Locate the cell with the specified text and output its [X, Y] center coordinate. 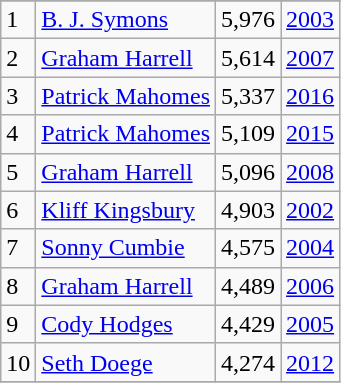
5,109 [248, 134]
6 [18, 210]
2008 [310, 172]
Seth Doege [126, 362]
5,976 [248, 20]
4 [18, 134]
2007 [310, 58]
4,903 [248, 210]
1 [18, 20]
2002 [310, 210]
4,489 [248, 286]
B. J. Symons [126, 20]
5,096 [248, 172]
2 [18, 58]
5 [18, 172]
2003 [310, 20]
Cody Hodges [126, 324]
10 [18, 362]
2005 [310, 324]
5,614 [248, 58]
2012 [310, 362]
2015 [310, 134]
2006 [310, 286]
2016 [310, 96]
8 [18, 286]
Sonny Cumbie [126, 248]
7 [18, 248]
2004 [310, 248]
4,274 [248, 362]
5,337 [248, 96]
4,575 [248, 248]
Kliff Kingsbury [126, 210]
4,429 [248, 324]
9 [18, 324]
3 [18, 96]
